Provide the (x, y) coordinate of the cell's center where the given text is located.  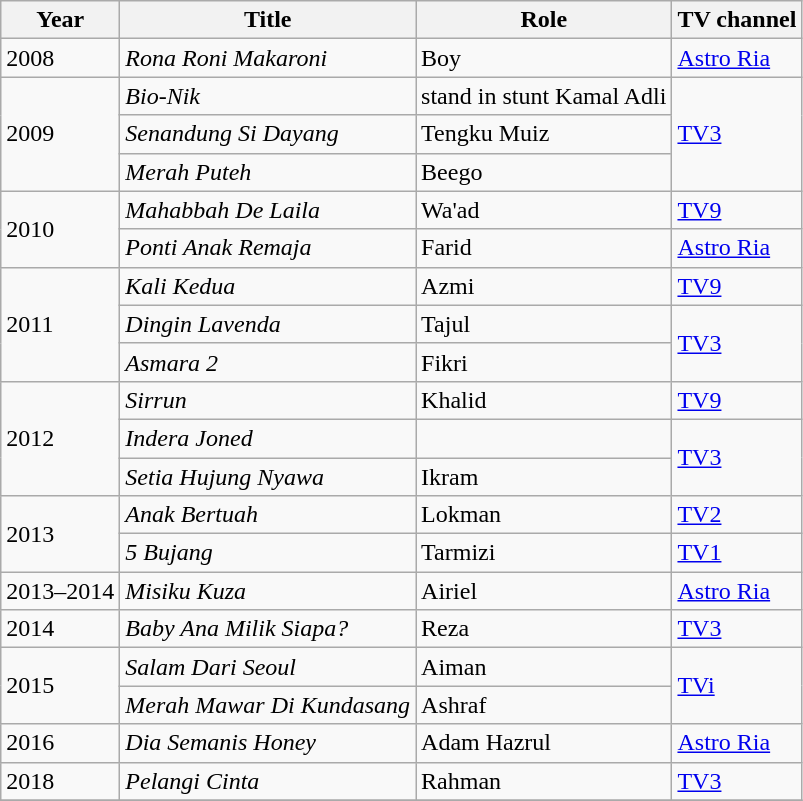
Pelangi Cinta (268, 781)
2008 (60, 58)
Rona Roni Makaroni (268, 58)
Adam Hazrul (544, 743)
2015 (60, 686)
Baby Ana Milik Siapa? (268, 629)
Beego (544, 172)
Khalid (544, 400)
2018 (60, 781)
2014 (60, 629)
Aiman (544, 667)
Setia Hujung Nyawa (268, 477)
Dia Semanis Honey (268, 743)
Misiku Kuza (268, 591)
Salam Dari Seoul (268, 667)
2016 (60, 743)
Merah Puteh (268, 172)
Mahabbah De Laila (268, 210)
Wa'ad (544, 210)
Senandung Si Dayang (268, 134)
Year (60, 20)
Sirrun (268, 400)
Indera Joned (268, 438)
Boy (544, 58)
Ponti Anak Remaja (268, 248)
TVi (737, 686)
Anak Bertuah (268, 515)
Azmi (544, 286)
2012 (60, 438)
Kali Kedua (268, 286)
stand in stunt Kamal Adli (544, 96)
Airiel (544, 591)
Rahman (544, 781)
TV1 (737, 553)
Fikri (544, 362)
TV2 (737, 515)
5 Bujang (268, 553)
Asmara 2 (268, 362)
2010 (60, 229)
Merah Mawar Di Kundasang (268, 705)
2009 (60, 134)
Ashraf (544, 705)
Ikram (544, 477)
Lokman (544, 515)
Dingin Lavenda (268, 324)
Role (544, 20)
2013–2014 (60, 591)
2011 (60, 324)
TV channel (737, 20)
2013 (60, 534)
Bio-Nik (268, 96)
Farid (544, 248)
Tengku Muiz (544, 134)
Tarmizi (544, 553)
Title (268, 20)
Tajul (544, 324)
Reza (544, 629)
